Return [X, Y] of the center of cell containing provided text 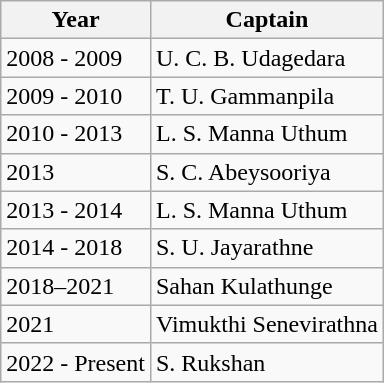
Sahan Kulathunge [266, 286]
U. C. B. Udagedara [266, 58]
S. C. Abeysooriya [266, 172]
2022 - Present [76, 362]
Captain [266, 20]
2014 - 2018 [76, 248]
S. Rukshan [266, 362]
Year [76, 20]
2021 [76, 324]
T. U. Gammanpila [266, 96]
2013 - 2014 [76, 210]
2013 [76, 172]
2018–2021 [76, 286]
2010 - 2013 [76, 134]
2009 - 2010 [76, 96]
Vimukthi Senevirathna [266, 324]
S. U. Jayarathne [266, 248]
2008 - 2009 [76, 58]
